Scan for the cell matching the given text and deliver its [X, Y] coordinate at center. 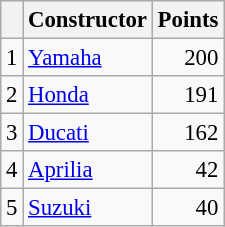
1 [12, 58]
Aprilia [88, 170]
40 [188, 208]
Points [188, 20]
2 [12, 95]
Constructor [88, 20]
4 [12, 170]
Honda [88, 95]
162 [188, 133]
191 [188, 95]
42 [188, 170]
200 [188, 58]
Ducati [88, 133]
3 [12, 133]
Suzuki [88, 208]
Yamaha [88, 58]
5 [12, 208]
